Return the [X, Y] coordinate for the center point of the cell that contains the specified text.  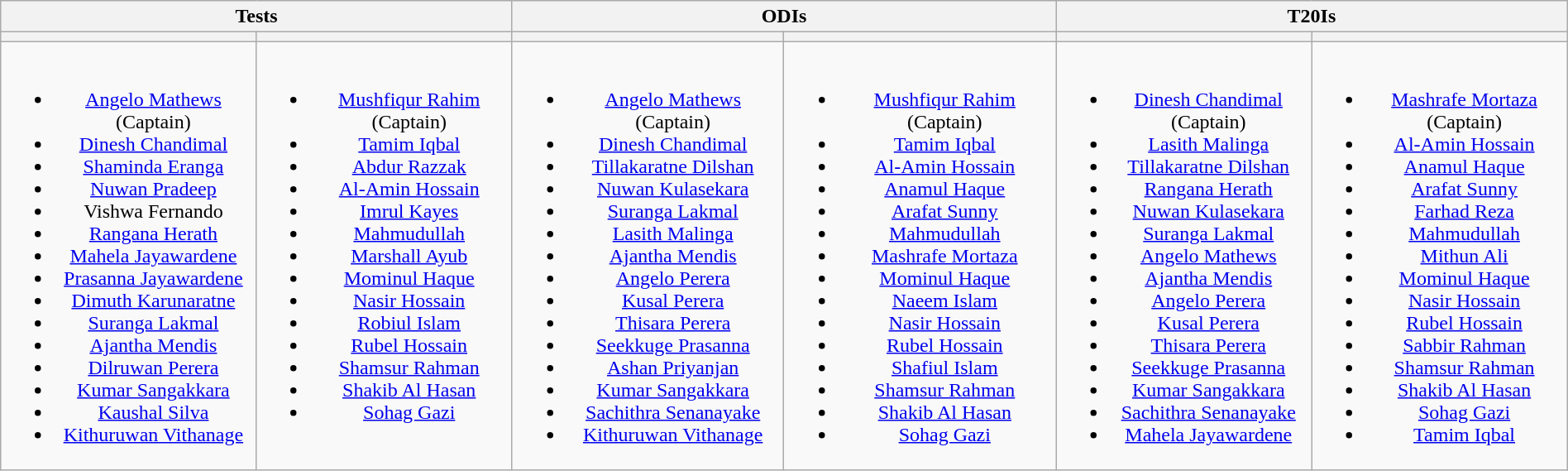
ODIs [784, 17]
Tests [256, 17]
T20Is [1312, 17]
